Find where the given text appears and provide that cell's center as [X, Y] coordinate. 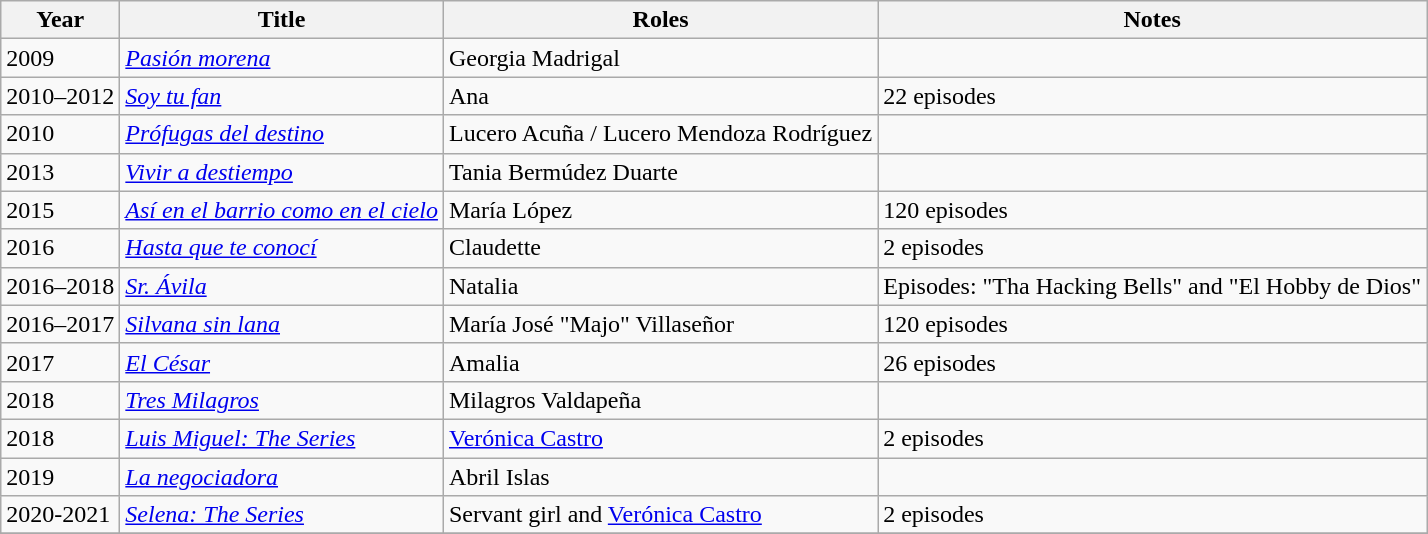
Georgia Madrigal [660, 58]
Servant girl and Verónica Castro [660, 515]
2019 [60, 477]
22 episodes [1152, 96]
Abril Islas [660, 477]
2016–2017 [60, 324]
Episodes: "Tha Hacking Bells" and "El Hobby de Dios" [1152, 286]
Roles [660, 20]
Hasta que te conocí [282, 248]
Claudette [660, 248]
Sr. Ávila [282, 286]
26 episodes [1152, 362]
Amalia [660, 362]
Ana [660, 96]
La negociadora [282, 477]
2010 [60, 134]
2016 [60, 248]
2015 [60, 210]
2016–2018 [60, 286]
Vivir a destiempo [282, 172]
María José "Majo" Villaseñor [660, 324]
Lucero Acuña / Lucero Mendoza Rodríguez [660, 134]
2020-2021 [60, 515]
2009 [60, 58]
Milagros Valdapeña [660, 400]
Prófugas del destino [282, 134]
Pasión morena [282, 58]
Luis Miguel: The Series [282, 438]
María López [660, 210]
2010–2012 [60, 96]
2013 [60, 172]
Así en el barrio como en el cielo [282, 210]
2017 [60, 362]
Verónica Castro [660, 438]
Natalia [660, 286]
El César [282, 362]
Tania Bermúdez Duarte [660, 172]
Selena: The Series [282, 515]
Year [60, 20]
Title [282, 20]
Notes [1152, 20]
Soy tu fan [282, 96]
Tres Milagros [282, 400]
Silvana sin lana [282, 324]
